Detect which cell encompasses the target text, then output its [X, Y] center coordinate. 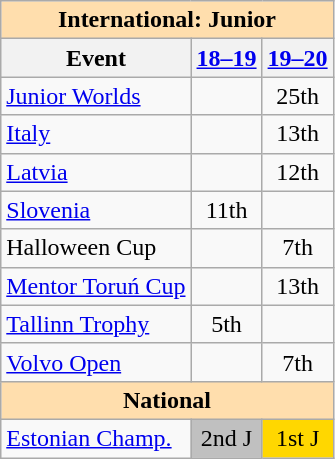
Event [96, 58]
Halloween Cup [96, 248]
International: Junior [167, 20]
25th [298, 96]
Latvia [96, 172]
11th [226, 210]
Mentor Toruń Cup [96, 286]
12th [298, 172]
Slovenia [96, 210]
18–19 [226, 58]
Volvo Open [96, 362]
Tallinn Trophy [96, 324]
1st J [298, 438]
19–20 [298, 58]
Junior Worlds [96, 96]
2nd J [226, 438]
5th [226, 324]
Italy [96, 134]
National [167, 400]
Estonian Champ. [96, 438]
